Determine the [x, y] coordinate at the center of the cell enclosing the given text.  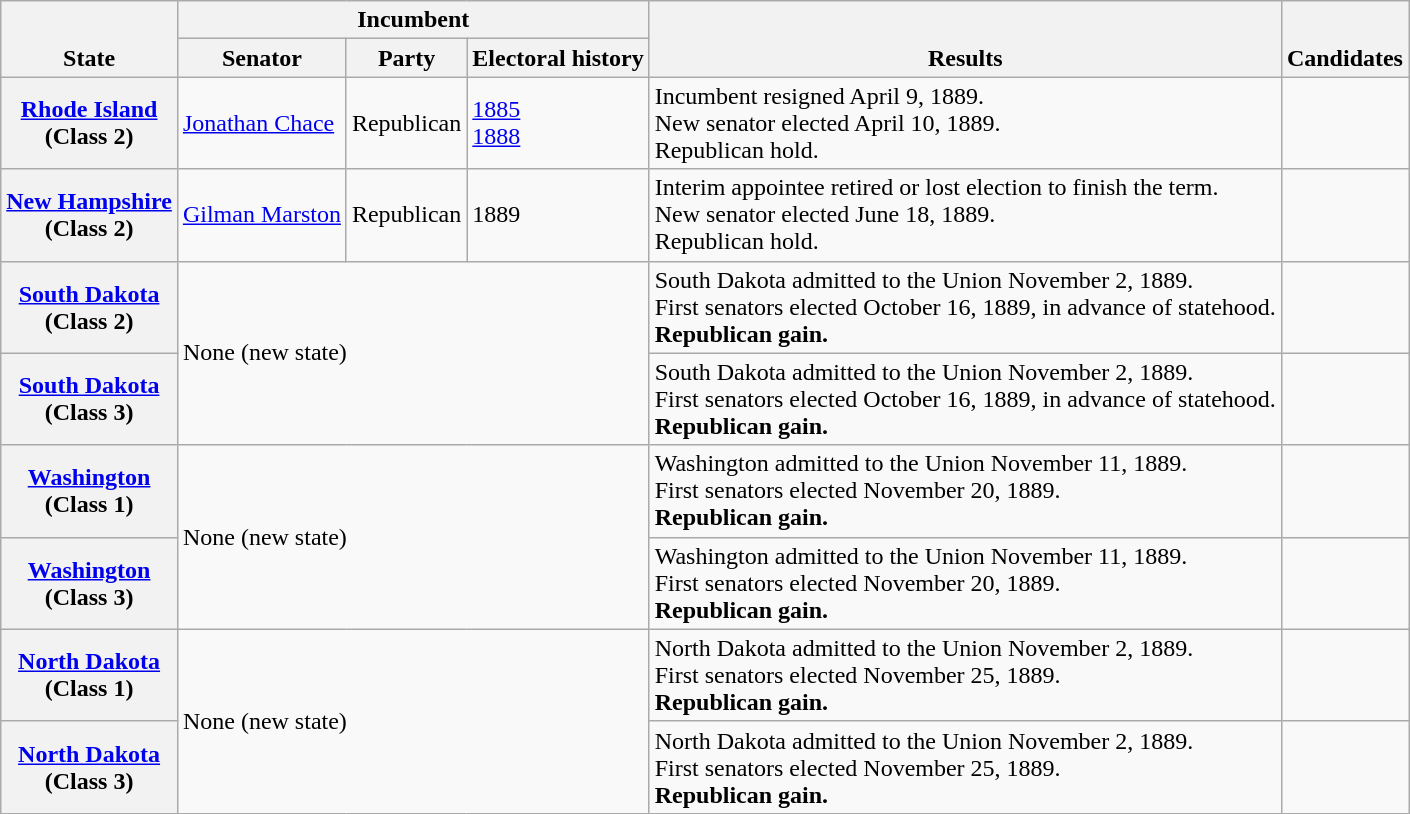
Party [406, 58]
Electoral history [558, 58]
Senator [262, 58]
Washington(Class 3) [90, 583]
Results [965, 39]
North Dakota(Class 1) [90, 675]
Incumbent resigned April 9, 1889.New senator elected April 10, 1889.Republican hold. [965, 123]
South Dakota(Class 3) [90, 399]
Candidates [1344, 39]
New Hampshire(Class 2) [90, 215]
State [90, 39]
North Dakota(Class 3) [90, 767]
South Dakota(Class 2) [90, 307]
Jonathan Chace [262, 123]
Washington(Class 1) [90, 491]
Incumbent [413, 20]
1885 1888 [558, 123]
Rhode Island(Class 2) [90, 123]
Interim appointee retired or lost election to finish the term.New senator elected June 18, 1889.Republican hold. [965, 215]
1889 [558, 215]
Gilman Marston [262, 215]
